Search for the cell housing the specified text and yield its [X, Y] center coordinate. 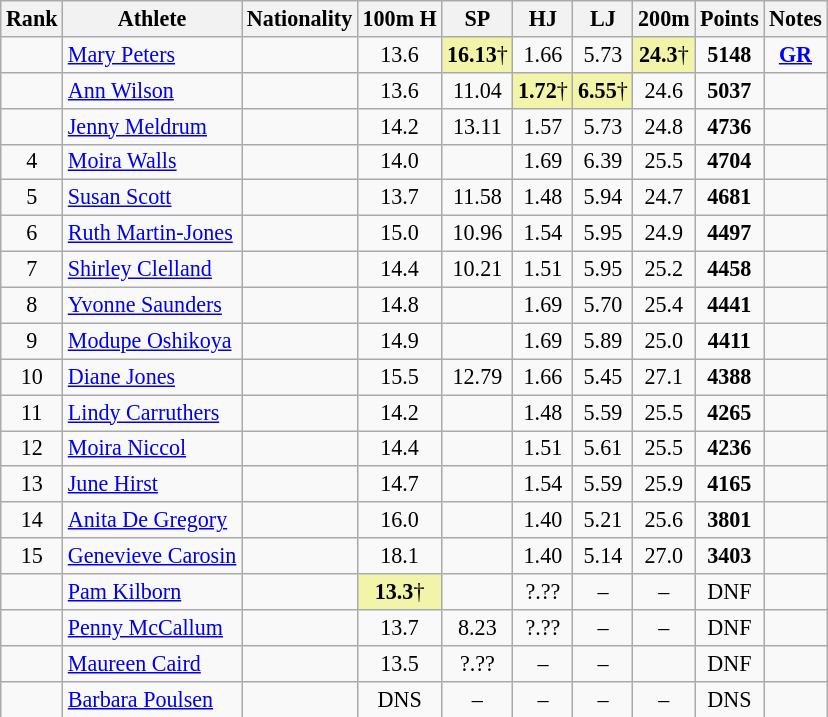
16.13† [478, 54]
15.0 [400, 233]
8.23 [478, 627]
Notes [796, 18]
4411 [730, 341]
5.21 [603, 520]
5 [32, 198]
5037 [730, 90]
Ann Wilson [152, 90]
4736 [730, 126]
11.58 [478, 198]
Lindy Carruthers [152, 412]
24.3† [664, 54]
18.1 [400, 556]
5.61 [603, 448]
24.7 [664, 198]
13 [32, 484]
12.79 [478, 377]
4265 [730, 412]
3801 [730, 520]
4388 [730, 377]
3403 [730, 556]
14.8 [400, 305]
Genevieve Carosin [152, 556]
4458 [730, 269]
Diane Jones [152, 377]
Athlete [152, 18]
Jenny Meldrum [152, 126]
24.6 [664, 90]
Susan Scott [152, 198]
25.2 [664, 269]
5148 [730, 54]
Shirley Clelland [152, 269]
June Hirst [152, 484]
4165 [730, 484]
Pam Kilborn [152, 591]
Points [730, 18]
24.8 [664, 126]
6.55† [603, 90]
Penny McCallum [152, 627]
7 [32, 269]
SP [478, 18]
10.96 [478, 233]
15.5 [400, 377]
100m H [400, 18]
Rank [32, 18]
Nationality [300, 18]
Modupe Oshikoya [152, 341]
Mary Peters [152, 54]
Moira Walls [152, 162]
11.04 [478, 90]
27.1 [664, 377]
Yvonne Saunders [152, 305]
15 [32, 556]
14.9 [400, 341]
5.94 [603, 198]
5.45 [603, 377]
24.9 [664, 233]
27.0 [664, 556]
Maureen Caird [152, 663]
5.14 [603, 556]
GR [796, 54]
Barbara Poulsen [152, 699]
200m [664, 18]
13.3† [400, 591]
5.70 [603, 305]
4681 [730, 198]
16.0 [400, 520]
9 [32, 341]
Anita De Gregory [152, 520]
Ruth Martin-Jones [152, 233]
13.11 [478, 126]
6.39 [603, 162]
4497 [730, 233]
4236 [730, 448]
25.0 [664, 341]
25.4 [664, 305]
HJ [543, 18]
8 [32, 305]
4441 [730, 305]
25.6 [664, 520]
10 [32, 377]
10.21 [478, 269]
LJ [603, 18]
14 [32, 520]
14.0 [400, 162]
1.72† [543, 90]
4 [32, 162]
4704 [730, 162]
13.5 [400, 663]
Moira Niccol [152, 448]
6 [32, 233]
1.57 [543, 126]
12 [32, 448]
14.7 [400, 484]
5.89 [603, 341]
11 [32, 412]
25.9 [664, 484]
